Output the [x, y] coordinate of the center of the cell containing the given text.  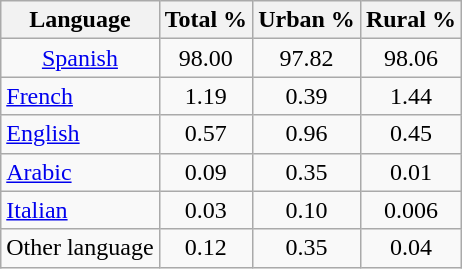
Language [80, 20]
Italian [80, 210]
Rural % [410, 20]
Other language [80, 248]
98.06 [410, 58]
0.03 [206, 210]
97.82 [307, 58]
0.12 [206, 248]
Urban % [307, 20]
Arabic [80, 172]
0.01 [410, 172]
1.19 [206, 96]
0.006 [410, 210]
0.04 [410, 248]
0.57 [206, 134]
0.10 [307, 210]
0.09 [206, 172]
Spanish [80, 58]
0.96 [307, 134]
1.44 [410, 96]
0.45 [410, 134]
English [80, 134]
0.39 [307, 96]
Total % [206, 20]
French [80, 96]
98.00 [206, 58]
